Output the (X, Y) coordinate of the center of the cell containing the given text.  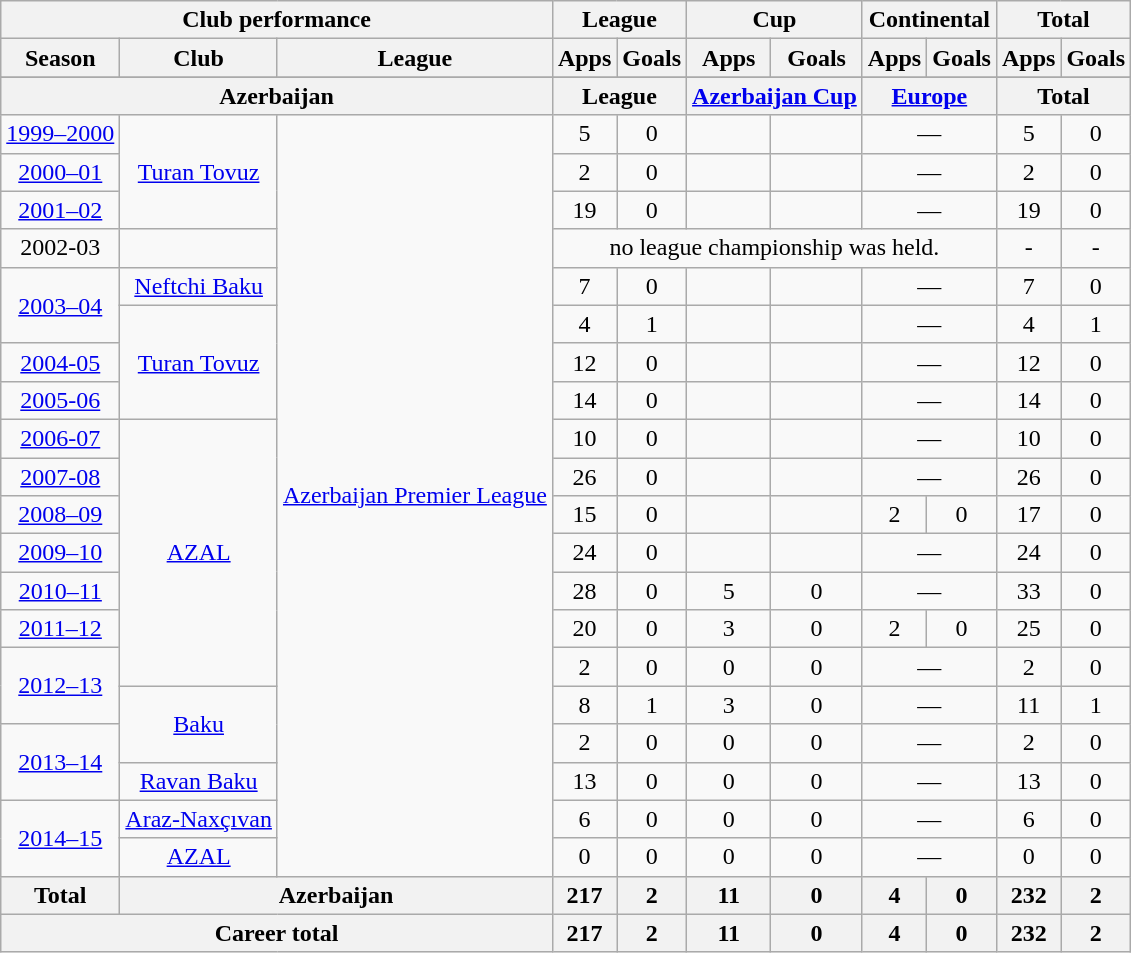
25 (1028, 629)
Club (199, 58)
2009–10 (60, 553)
Neftchi Baku (199, 286)
Europe (929, 96)
2011–12 (60, 629)
2005-06 (60, 400)
2003–04 (60, 305)
20 (584, 629)
2012–13 (60, 686)
28 (584, 591)
2008–09 (60, 515)
33 (1028, 591)
15 (584, 515)
2013–14 (60, 762)
2007-08 (60, 477)
no league championship was held. (774, 248)
2004-05 (60, 362)
Career total (277, 933)
2002-03 (60, 248)
2014–15 (60, 838)
Cup (775, 20)
2006-07 (60, 438)
Baku (199, 724)
Season (60, 58)
Continental (929, 20)
Ravan Baku (199, 781)
Azerbaijan Cup (775, 96)
Azerbaijan Premier League (414, 496)
Club performance (277, 20)
2010–11 (60, 591)
2000–01 (60, 172)
1999–2000 (60, 134)
Araz-Naxçıvan (199, 819)
8 (584, 705)
17 (1028, 515)
2001–02 (60, 210)
